Return [X, Y] of the center of cell containing provided text 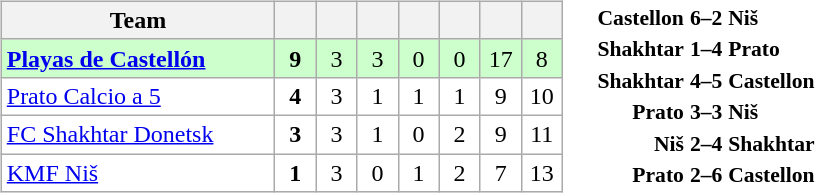
Playas de Castellón [138, 58]
11 [542, 134]
3–3 [706, 112]
10 [542, 96]
13 [542, 173]
6–2 [706, 17]
KMF Niš [138, 173]
17 [500, 58]
FC Shakhtar Donetsk [138, 134]
2–4 [706, 143]
Castellon [640, 17]
Niš [640, 143]
7 [500, 173]
Prato Calcio a 5 [138, 96]
1–4 [706, 49]
8 [542, 58]
Team [138, 20]
4 [296, 96]
4–5 [706, 80]
2–6 [706, 175]
